For the text-containing cell, return its midpoint in (x, y) coordinate format. 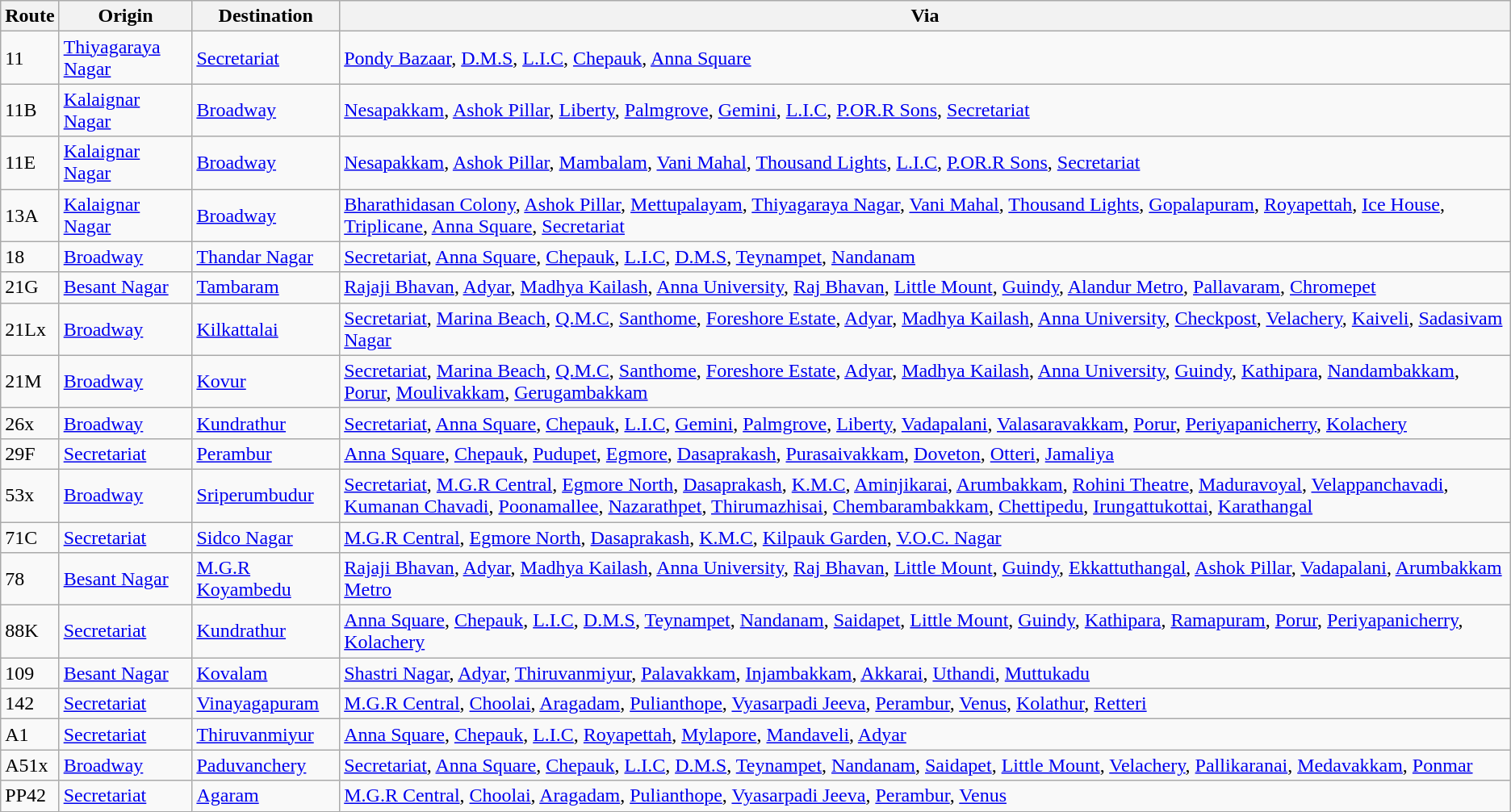
18 (30, 257)
M.G.R Koyambedu (266, 580)
11B (30, 110)
Origin (126, 16)
21M (30, 381)
Route (30, 16)
Kilkattalai (266, 329)
Thiruvanmiyur (266, 735)
Tambaram (266, 287)
88K (30, 631)
PP42 (30, 796)
Paduvanchery (266, 765)
Perambur (266, 454)
78 (30, 580)
Rajaji Bhavan, Adyar, Madhya Kailash, Anna University, Raj Bhavan, Little Mount, Guindy, Ekkattuthangal, Ashok Pillar, Vadapalani, Arumbakkam Metro (925, 580)
11E (30, 163)
13A (30, 215)
Via (925, 16)
Secretariat, Anna Square, Chepauk, L.I.C, D.M.S, Teynampet, Nandanam (925, 257)
142 (30, 704)
Anna Square, Chepauk, Pudupet, Egmore, Dasaprakash, Purasaivakkam, Doveton, Otteri, Jamaliya (925, 454)
26x (30, 423)
29F (30, 454)
Secretariat, Anna Square, Chepauk, L.I.C, D.M.S, Teynampet, Nandanam, Saidapet, Little Mount, Velachery, Pallikaranai, Medavakkam, Ponmar (925, 765)
A51x (30, 765)
Shastri Nagar, Adyar, Thiruvanmiyur, Palavakkam, Injambakkam, Akkarai, Uthandi, Muttukadu (925, 673)
11 (30, 58)
Sriperumbudur (266, 496)
Sidco Nagar (266, 537)
Thandar Nagar (266, 257)
Nesapakkam, Ashok Pillar, Mambalam, Vani Mahal, Thousand Lights, L.I.C, P.OR.R Sons, Secretariat (925, 163)
109 (30, 673)
M.G.R Central, Egmore North, Dasaprakash, K.M.C, Kilpauk Garden, V.O.C. Nagar (925, 537)
Nesapakkam, Ashok Pillar, Liberty, Palmgrove, Gemini, L.I.C, P.OR.R Sons, Secretariat (925, 110)
53x (30, 496)
M.G.R Central, Choolai, Aragadam, Pulianthope, Vyasarpadi Jeeva, Perambur, Venus, Kolathur, Retteri (925, 704)
A1 (30, 735)
Vinayagapuram (266, 704)
21Lx (30, 329)
M.G.R Central, Choolai, Aragadam, Pulianthope, Vyasarpadi Jeeva, Perambur, Venus (925, 796)
Kovur (266, 381)
71C (30, 537)
Agaram (266, 796)
Secretariat, Anna Square, Chepauk, L.I.C, Gemini, Palmgrove, Liberty, Vadapalani, Valasaravakkam, Porur, Periyapanicherry, Kolachery (925, 423)
Kovalam (266, 673)
Secretariat, Marina Beach, Q.M.C, Santhome, Foreshore Estate, Adyar, Madhya Kailash, Anna University, Checkpost, Velachery, Kaiveli, Sadasivam Nagar (925, 329)
Destination (266, 16)
Rajaji Bhavan, Adyar, Madhya Kailash, Anna University, Raj Bhavan, Little Mount, Guindy, Alandur Metro, Pallavaram, Chromepet (925, 287)
Anna Square, Chepauk, L.I.C, D.M.S, Teynampet, Nandanam, Saidapet, Little Mount, Guindy, Kathipara, Ramapuram, Porur, Periyapanicherry, Kolachery (925, 631)
Anna Square, Chepauk, L.I.C, Royapettah, Mylapore, Mandaveli, Adyar (925, 735)
Thiyagaraya Nagar (126, 58)
21G (30, 287)
Pondy Bazaar, D.M.S, L.I.C, Chepauk, Anna Square (925, 58)
